Locate the cell with the specified text and output its [X, Y] center coordinate. 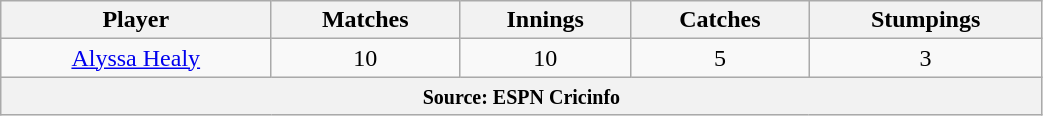
Innings [546, 20]
5 [720, 58]
Alyssa Healy [136, 58]
Source: ESPN Cricinfo [522, 96]
3 [926, 58]
Stumpings [926, 20]
Player [136, 20]
Matches [366, 20]
Catches [720, 20]
